Search for the cell housing the specified text and yield its (x, y) center coordinate. 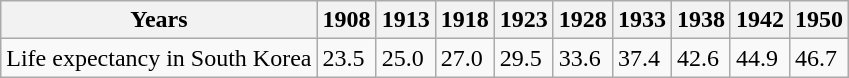
46.7 (820, 58)
1908 (346, 20)
1923 (524, 20)
1950 (820, 20)
29.5 (524, 58)
25.0 (406, 58)
1938 (700, 20)
44.9 (760, 58)
Years (159, 20)
1928 (582, 20)
1918 (464, 20)
42.6 (700, 58)
33.6 (582, 58)
1942 (760, 20)
1933 (642, 20)
27.0 (464, 58)
37.4 (642, 58)
23.5 (346, 58)
1913 (406, 20)
Life expectancy in South Korea (159, 58)
